Scan for the cell matching the given text and deliver its (X, Y) coordinate at center. 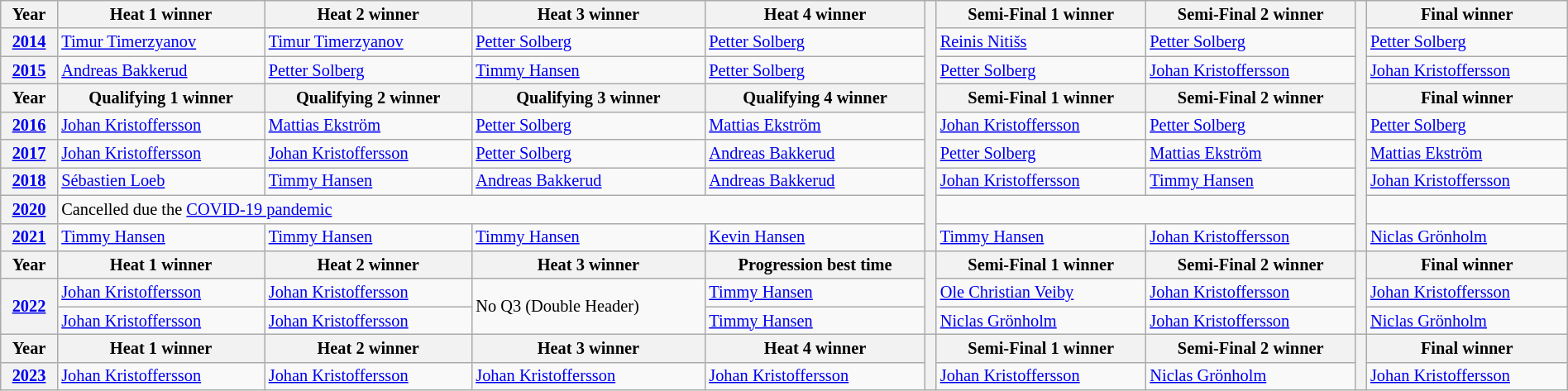
2015 (30, 70)
Reinis Nitišs (1041, 42)
2021 (30, 237)
2023 (30, 376)
Qualifying 4 winner (815, 98)
2018 (30, 181)
Sébastien Loeb (160, 181)
No Q3 (Double Header) (588, 306)
2016 (30, 126)
Cancelled due the COVID-19 pandemic (711, 209)
Kevin Hansen (815, 237)
Qualifying 2 winner (369, 98)
Qualifying 3 winner (588, 98)
2020 (30, 209)
2014 (30, 42)
2017 (30, 154)
2022 (30, 306)
Progression best time (815, 265)
Qualifying 1 winner (160, 98)
Ole Christian Veiby (1041, 293)
